Return (X, Y) of the center of cell containing provided text 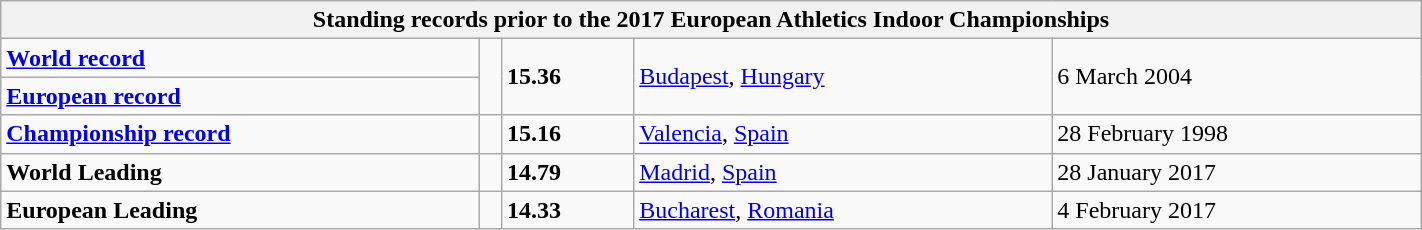
28 January 2017 (1236, 172)
14.79 (567, 172)
Valencia, Spain (843, 134)
Championship record (240, 134)
European Leading (240, 210)
Bucharest, Romania (843, 210)
World record (240, 58)
15.36 (567, 77)
28 February 1998 (1236, 134)
Standing records prior to the 2017 European Athletics Indoor Championships (711, 20)
15.16 (567, 134)
6 March 2004 (1236, 77)
14.33 (567, 210)
European record (240, 96)
Budapest, Hungary (843, 77)
4 February 2017 (1236, 210)
Madrid, Spain (843, 172)
World Leading (240, 172)
